Pinpoint the cell where the given text exists, returning its [X, Y] midpoint coordinate. 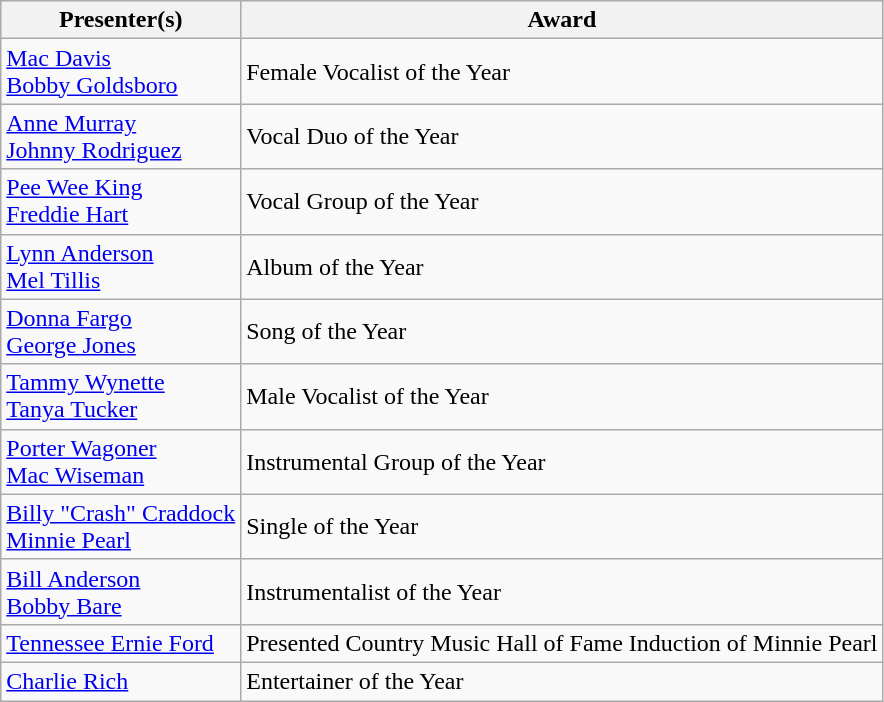
Donna FargoGeorge Jones [121, 332]
Presented Country Music Hall of Fame Induction of Minnie Pearl [562, 643]
Vocal Duo of the Year [562, 136]
Pee Wee KingFreddie Hart [121, 202]
Anne MurrayJohnny Rodriguez [121, 136]
Instrumentalist of the Year [562, 592]
Presenter(s) [121, 20]
Song of the Year [562, 332]
Instrumental Group of the Year [562, 462]
Porter WagonerMac Wiseman [121, 462]
Female Vocalist of the Year [562, 72]
Mac DavisBobby Goldsboro [121, 72]
Bill AndersonBobby Bare [121, 592]
Tennessee Ernie Ford [121, 643]
Charlie Rich [121, 681]
Billy "Crash" CraddockMinnie Pearl [121, 526]
Award [562, 20]
Tammy WynetteTanya Tucker [121, 396]
Male Vocalist of the Year [562, 396]
Single of the Year [562, 526]
Vocal Group of the Year [562, 202]
Lynn AndersonMel Tillis [121, 266]
Album of the Year [562, 266]
Entertainer of the Year [562, 681]
